Extract the [X, Y] coordinate from the center of the cell holding the provided text.  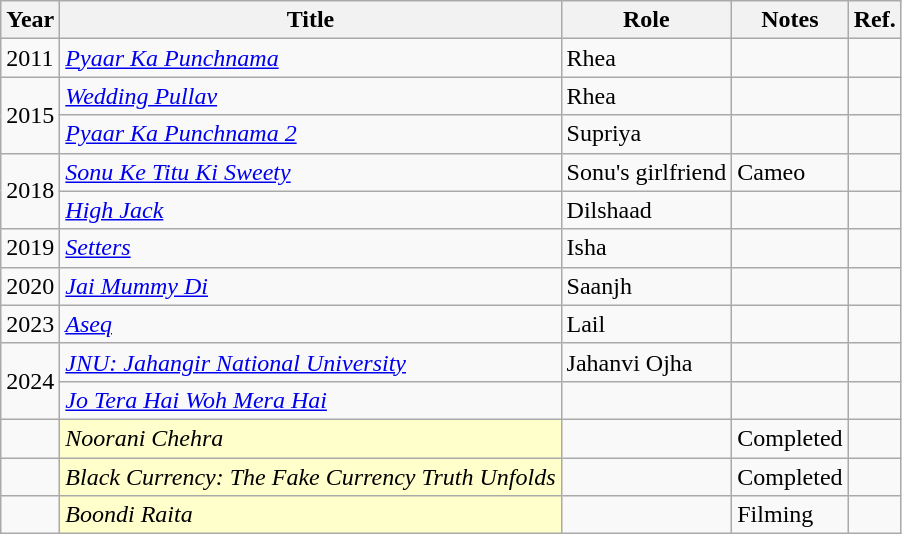
2011 [30, 58]
Jahanvi Ojha [646, 362]
Sonu Ke Titu Ki Sweety [310, 172]
Ref. [874, 20]
Filming [790, 515]
Black Currency: The Fake Currency Truth Unfolds [310, 477]
2015 [30, 115]
Isha [646, 248]
Year [30, 20]
Notes [790, 20]
Boondi Raita [310, 515]
Jai Mummy Di [310, 286]
Supriya [646, 134]
Cameo [790, 172]
2024 [30, 381]
Dilshaad [646, 210]
Aseq [310, 324]
2019 [30, 248]
Setters [310, 248]
JNU: Jahangir National University [310, 362]
Role [646, 20]
2020 [30, 286]
Noorani Chehra [310, 438]
Jo Tera Hai Woh Mera Hai [310, 400]
2023 [30, 324]
Title [310, 20]
Lail [646, 324]
Pyaar Ka Punchnama 2 [310, 134]
High Jack [310, 210]
Sonu's girlfriend [646, 172]
Saanjh [646, 286]
Wedding Pullav [310, 96]
Pyaar Ka Punchnama [310, 58]
2018 [30, 191]
